Output the [x, y] coordinate of the center of the cell containing the given text.  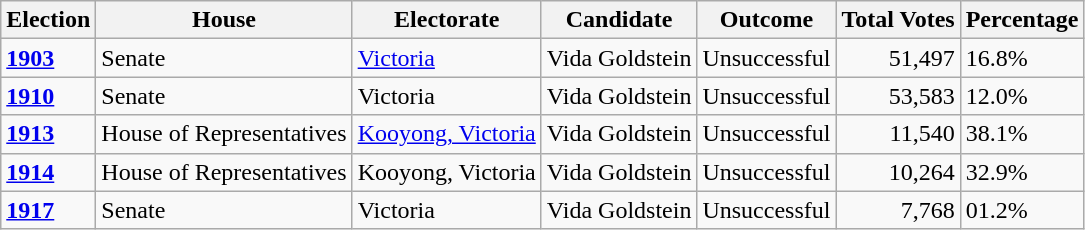
38.1% [1022, 134]
12.0% [1022, 96]
1917 [48, 210]
Percentage [1022, 20]
10,264 [898, 172]
51,497 [898, 58]
01.2% [1022, 210]
Candidate [619, 20]
Outcome [766, 20]
Total Votes [898, 20]
House [224, 20]
11,540 [898, 134]
53,583 [898, 96]
32.9% [1022, 172]
1913 [48, 134]
Election [48, 20]
1910 [48, 96]
1903 [48, 58]
16.8% [1022, 58]
Electorate [446, 20]
1914 [48, 172]
7,768 [898, 210]
